Detect which cell encompasses the target text, then output its (x, y) center coordinate. 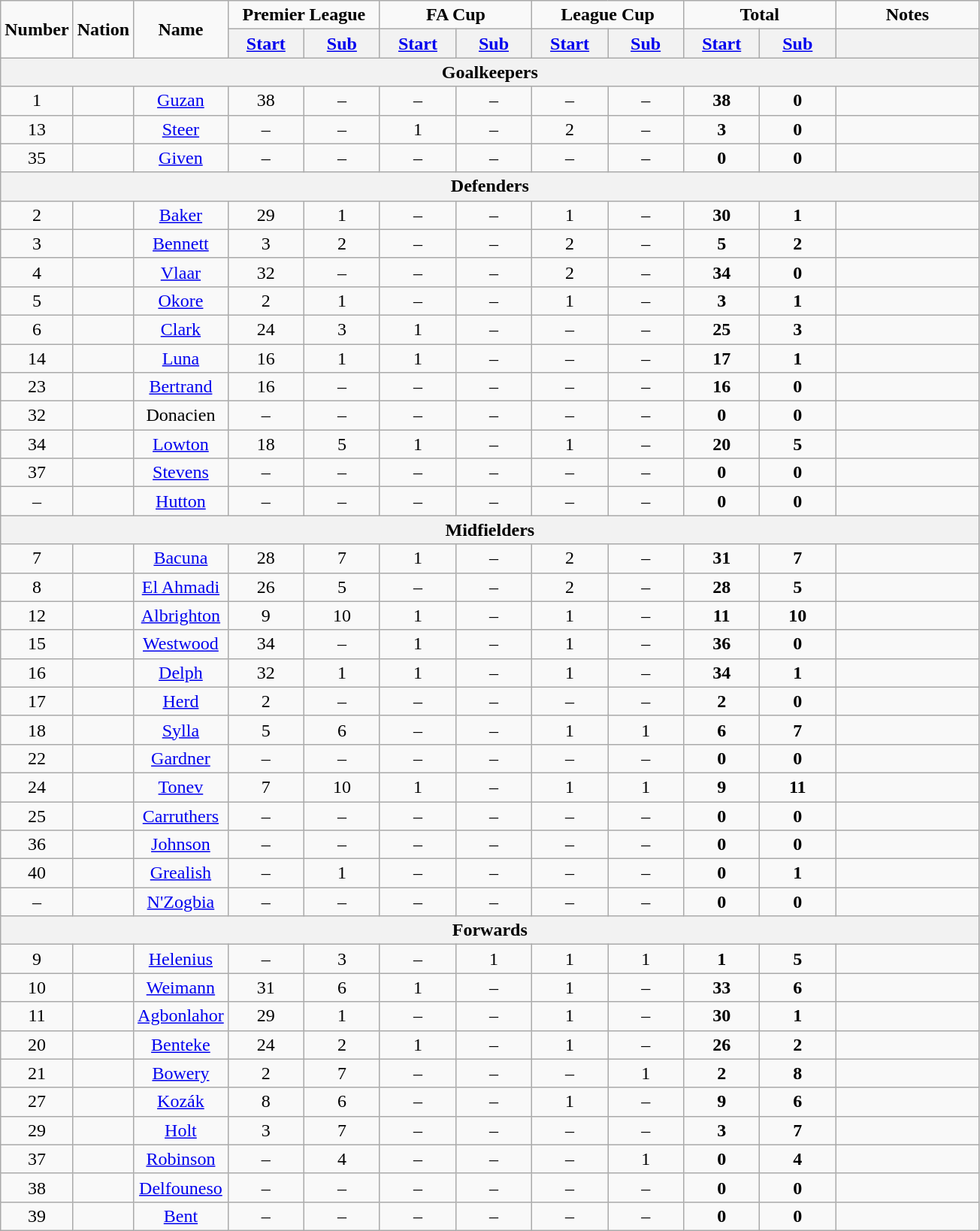
Grealish (181, 873)
Premier League (304, 15)
Tonev (181, 787)
Carruthers (181, 815)
Delph (181, 673)
35 (37, 158)
Goalkeepers (490, 72)
El Ahmadi (181, 587)
Sylla (181, 730)
Guzan (181, 101)
Bent (181, 1216)
Clark (181, 329)
Stevens (181, 473)
Gardner (181, 758)
Hutton (181, 501)
Lowton (181, 444)
Okore (181, 301)
14 (37, 358)
Bertrand (181, 387)
Kozák (181, 1102)
13 (37, 129)
Delfouneso (181, 1187)
27 (37, 1102)
Defenders (490, 186)
Helenius (181, 959)
22 (37, 758)
League Cup (608, 15)
Nation (103, 29)
Benteke (181, 1045)
Bennett (181, 243)
21 (37, 1073)
Agbonlahor (181, 1016)
39 (37, 1216)
40 (37, 873)
Bacuna (181, 558)
Bowery (181, 1073)
Albrighton (181, 615)
Total (760, 15)
Westwood (181, 644)
Robinson (181, 1159)
Given (181, 158)
Forwards (490, 930)
Number (37, 29)
FA Cup (455, 15)
Notes (908, 15)
23 (37, 387)
Weimann (181, 988)
15 (37, 644)
Vlaar (181, 272)
Steer (181, 129)
Name (181, 29)
12 (37, 615)
Donacien (181, 416)
33 (721, 988)
Midfielders (490, 530)
Baker (181, 215)
Holt (181, 1130)
Johnson (181, 845)
Herd (181, 701)
Luna (181, 358)
N'Zogbia (181, 902)
